From the cell containing the given text, extract its center point as (X, Y) coordinate. 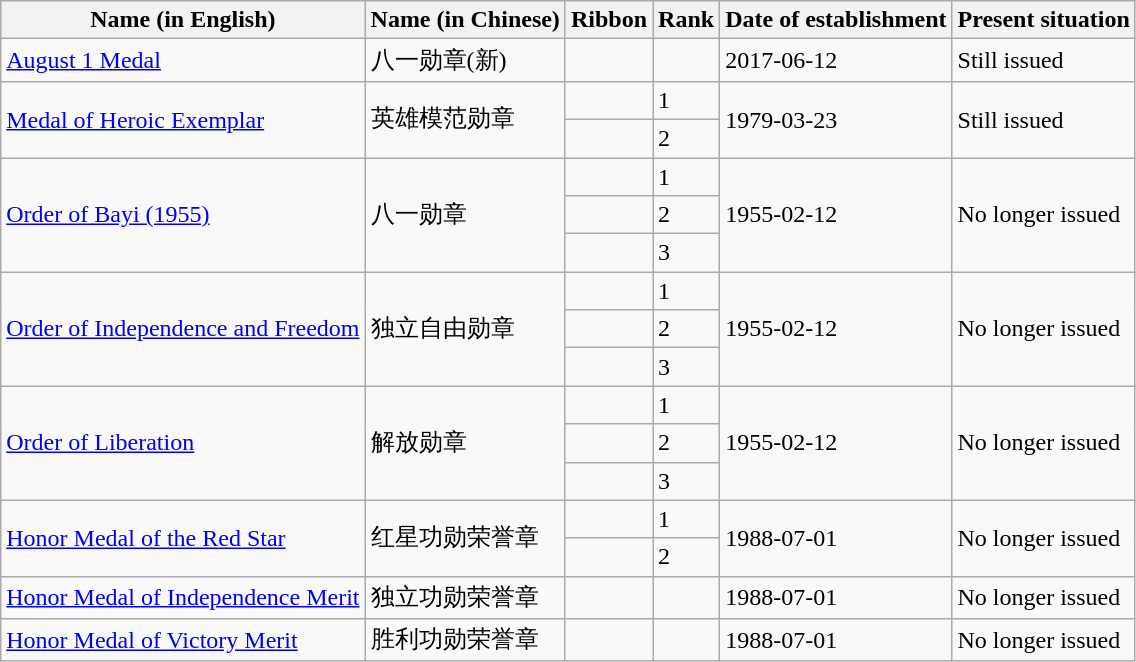
解放勋章 (465, 443)
胜利功勋荣誉章 (465, 640)
Honor Medal of Victory Merit (183, 640)
Present situation (1044, 20)
1979-03-23 (836, 119)
英雄模范勋章 (465, 119)
Medal of Heroic Exemplar (183, 119)
独立功勋荣誉章 (465, 598)
Ribbon (608, 20)
Rank (686, 20)
Order of Independence and Freedom (183, 329)
八一勋章(新) (465, 60)
Order of Bayi (1955) (183, 215)
Date of establishment (836, 20)
独立自由勋章 (465, 329)
August 1 Medal (183, 60)
Honor Medal of Independence Merit (183, 598)
八一勋章 (465, 215)
Name (in English) (183, 20)
Name (in Chinese) (465, 20)
Honor Medal of the Red Star (183, 538)
Order of Liberation (183, 443)
2017-06-12 (836, 60)
红星功勋荣誉章 (465, 538)
